Find where the given text appears and provide that cell's center as [x, y] coordinate. 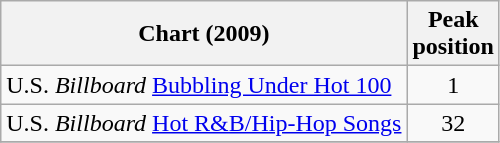
Peakposition [453, 34]
1 [453, 85]
Chart (2009) [204, 34]
U.S. Billboard Bubbling Under Hot 100 [204, 85]
32 [453, 123]
U.S. Billboard Hot R&B/Hip-Hop Songs [204, 123]
